Locate the cell with the specified text and output its [x, y] center coordinate. 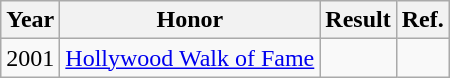
Ref. [422, 20]
2001 [30, 58]
Year [30, 20]
Honor [190, 20]
Result [358, 20]
Hollywood Walk of Fame [190, 58]
